Identify which cell holds the provided text, then report its [X, Y] central coordinate. 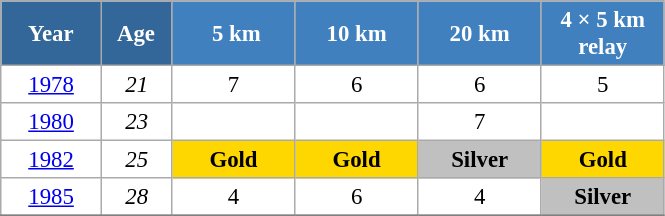
Age [136, 34]
20 km [480, 34]
1985 [52, 197]
5 km [234, 34]
5 [602, 85]
Year [52, 34]
1980 [52, 122]
23 [136, 122]
10 km [356, 34]
21 [136, 85]
1978 [52, 85]
1982 [52, 160]
4 × 5 km relay [602, 34]
25 [136, 160]
28 [136, 197]
